Find where the given text appears and provide that cell's center as [x, y] coordinate. 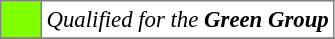
Qualified for the Green Group [188, 20]
